Capture the cell that displays the provided text and extract its [x, y] central coordinate. 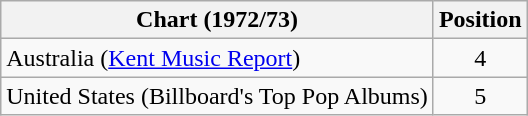
United States (Billboard's Top Pop Albums) [218, 96]
Australia (Kent Music Report) [218, 58]
Position [480, 20]
5 [480, 96]
4 [480, 58]
Chart (1972/73) [218, 20]
